Return (x, y) of the center of cell containing provided text 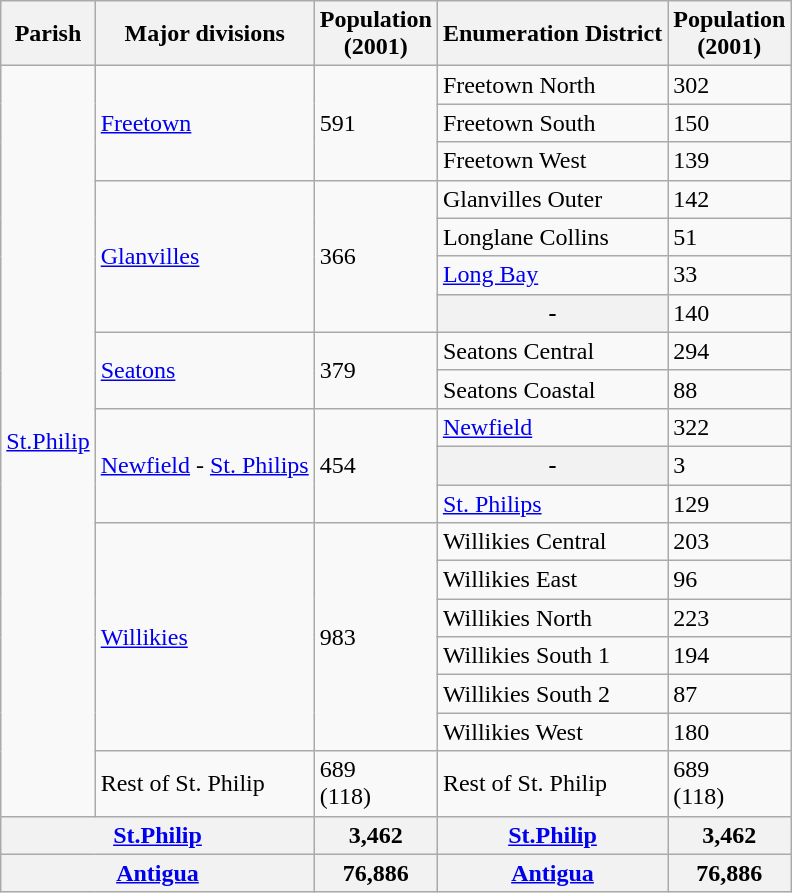
Willikies East (552, 580)
591 (376, 123)
Seatons Coastal (552, 389)
Willikies (204, 637)
Willikies West (552, 732)
Long Bay (552, 275)
983 (376, 637)
129 (730, 503)
St. Philips (552, 503)
223 (730, 618)
Willikies South 1 (552, 656)
140 (730, 313)
180 (730, 732)
87 (730, 694)
Major divisions (204, 34)
322 (730, 427)
Freetown (204, 123)
96 (730, 580)
Willikies North (552, 618)
379 (376, 370)
Freetown North (552, 85)
194 (730, 656)
Enumeration District (552, 34)
Freetown West (552, 161)
Longlane Collins (552, 237)
88 (730, 389)
Willikies South 2 (552, 694)
454 (376, 465)
3 (730, 465)
302 (730, 85)
142 (730, 199)
294 (730, 351)
Freetown South (552, 123)
Parish (48, 34)
Newfield (552, 427)
366 (376, 256)
Seatons (204, 370)
139 (730, 161)
203 (730, 542)
Glanvilles Outer (552, 199)
150 (730, 123)
Newfield - St. Philips (204, 465)
Glanvilles (204, 256)
33 (730, 275)
51 (730, 237)
Willikies Central (552, 542)
Seatons Central (552, 351)
